Search for the cell housing the specified text and yield its (X, Y) center coordinate. 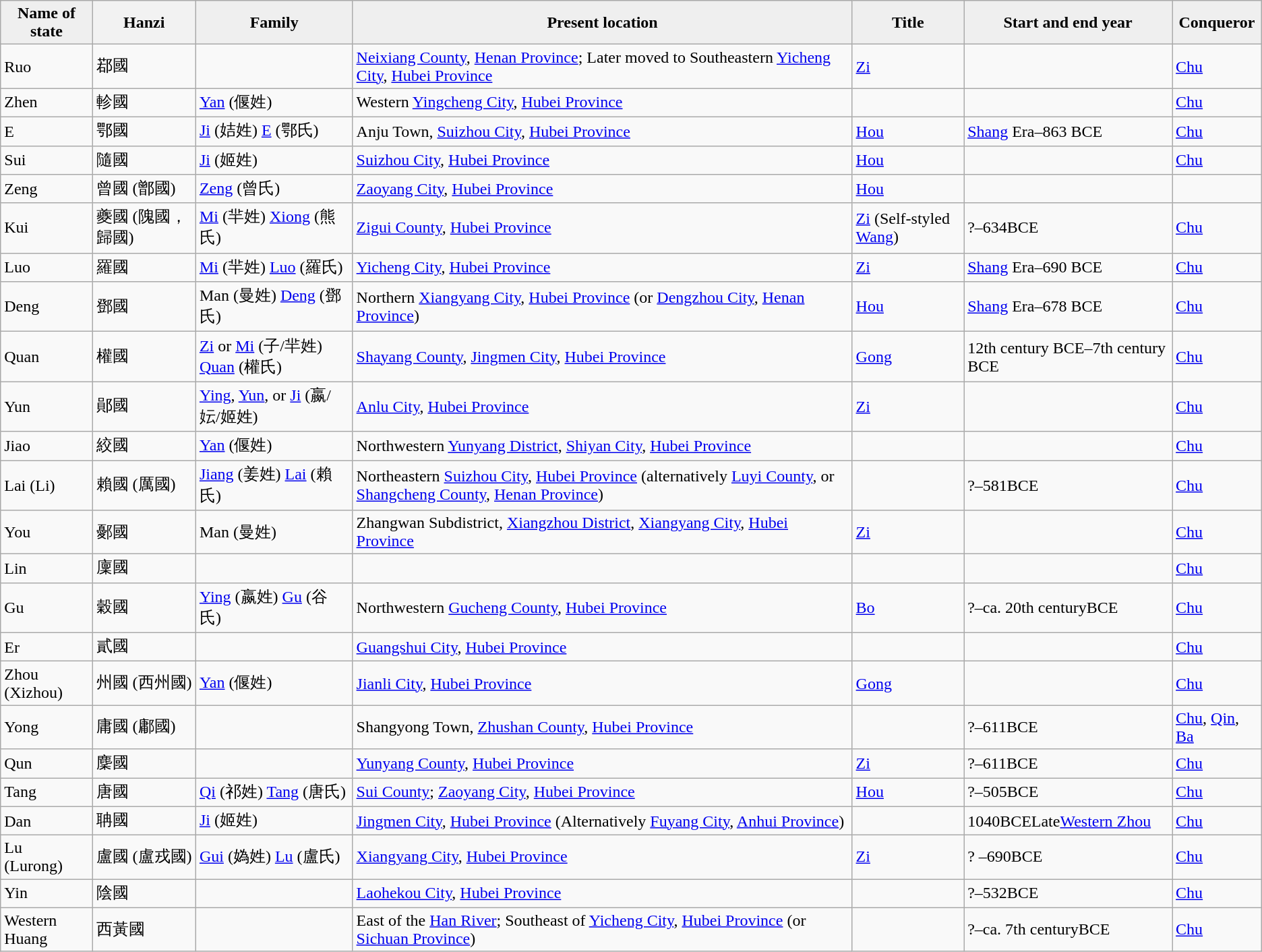
Guangshui City, Hubei Province (603, 647)
庸國 (鄘國) (144, 727)
Zhou (Xizhou) (47, 684)
Xiangyang City, Hubei Province (603, 858)
Zi (Self-styled Wang) (908, 228)
穀國 (144, 607)
?–ca. 20th centuryBCE (1068, 607)
?–ca. 7th centuryBCE (1068, 929)
Hanzi (144, 23)
隨國 (144, 160)
西黃國 (144, 929)
唐國 (144, 793)
Yicheng City, Hubei Province (603, 267)
鄾國 (144, 533)
Shang Era–863 BCE (1068, 131)
聃國 (144, 821)
Ruo (47, 66)
Yin (47, 894)
廩國 (144, 569)
賴國 (厲國) (144, 485)
羅國 (144, 267)
Zigui County, Hubei Province (603, 228)
Anlu City, Hubei Province (603, 407)
Western Yingcheng City, Hubei Province (603, 102)
Zeng (曾氏) (274, 189)
鄂國 (144, 131)
? –690BCE (1068, 858)
Zeng (47, 189)
Yong (47, 727)
Gui (媯姓) Lu (盧氏) (274, 858)
Neixiang County, Henan Province; Later moved to Southeastern Yicheng City, Hubei Province (603, 66)
?–505BCE (1068, 793)
Shang Era–678 BCE (1068, 307)
Zhangwan Subdistrict, Xiangzhou District, Xiangyang City, Hubei Province (603, 533)
Lai (Li) (47, 485)
Yun (47, 407)
Name of state (47, 23)
絞國 (144, 446)
Lu(Lurong) (47, 858)
Zhen (47, 102)
East of the Han River; Southeast of Yicheng City, Hubei Province (or Sichuan Province) (603, 929)
?–634BCE (1068, 228)
E (47, 131)
Title (908, 23)
Ying (嬴姓) Gu (谷氏) (274, 607)
Northwestern Gucheng County, Hubei Province (603, 607)
Family (274, 23)
鄖國 (144, 407)
Man (曼姓) (274, 533)
軫國 (144, 102)
Anju Town, Suizhou City, Hubei Province (603, 131)
Sui (47, 160)
Northwestern Yunyang District, Shiyan City, Hubei Province (603, 446)
Er (47, 647)
盧國 (盧戎國) (144, 858)
12th century BCE–7th century BCE (1068, 357)
曾國 (鄫國) (144, 189)
Zaoyang City, Hubei Province (603, 189)
Jianli City, Hubei Province (603, 684)
鄧國 (144, 307)
Chu, Qin, Ba (1218, 727)
麇國 (144, 763)
?–581BCE (1068, 485)
Shayang County, Jingmen City, Hubei Province (603, 357)
州國 (西州國) (144, 684)
Laohekou City, Hubei Province (603, 894)
Jiang (姜姓) Lai (賴氏) (274, 485)
You (47, 533)
Jiao (47, 446)
Conqueror (1218, 23)
Qi (祁姓) Tang (唐氏) (274, 793)
Mi (羋姓) Xiong (熊氏) (274, 228)
Tang (47, 793)
Qun (47, 763)
Deng (47, 307)
1040BCELateWestern Zhou (1068, 821)
Jingmen City, Hubei Province (Alternatively Fuyang City, Anhui Province) (603, 821)
Present location (603, 23)
Kui (47, 228)
權國 (144, 357)
陰國 (144, 894)
Start and end year (1068, 23)
Sui County; Zaoyang City, Hubei Province (603, 793)
Zi or Mi (子/羋姓) Quan (權氏) (274, 357)
貳國 (144, 647)
Northeastern Suizhou City, Hubei Province (alternatively Luyi County, or Shangcheng County, Henan Province) (603, 485)
Suizhou City, Hubei Province (603, 160)
Bo (908, 607)
Northern Xiangyang City, Hubei Province (or Dengzhou City, Henan Province) (603, 307)
Lin (47, 569)
Western Huang (47, 929)
Ying, Yun, or Ji (嬴/妘/姬姓) (274, 407)
Dan (47, 821)
鄀國 (144, 66)
Quan (47, 357)
Shang Era–690 BCE (1068, 267)
?–532BCE (1068, 894)
Shangyong Town, Zhushan County, Hubei Province (603, 727)
Luo (47, 267)
夔國 (隗國，歸國) (144, 228)
Gu (47, 607)
Yunyang County, Hubei Province (603, 763)
Mi (羋姓) Luo (羅氏) (274, 267)
Man (曼姓) Deng (鄧氏) (274, 307)
Ji (姞姓) E (鄂氏) (274, 131)
